Search for the cell housing the specified text and yield its (x, y) center coordinate. 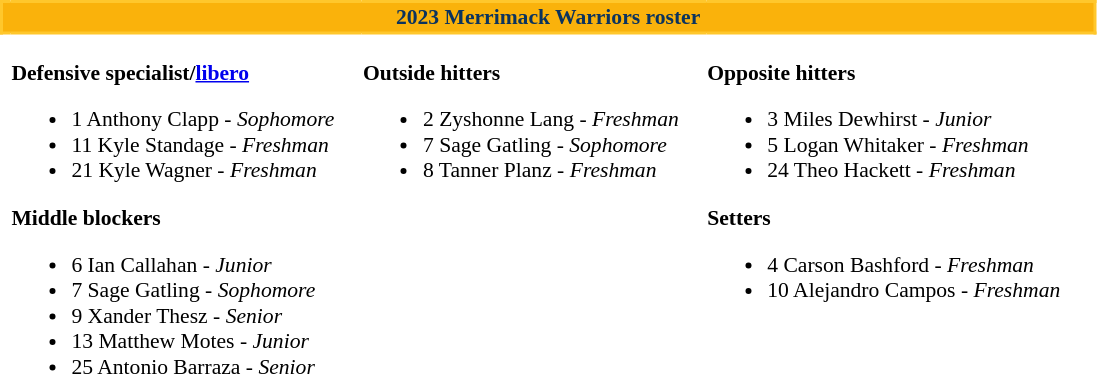
2023 Merrimack Warriors roster (548, 18)
